Return (X, Y) of the center of cell containing provided text 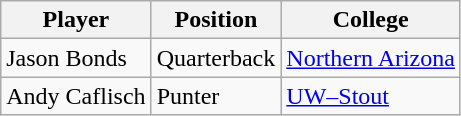
Jason Bonds (76, 58)
Player (76, 20)
Position (216, 20)
Punter (216, 96)
Quarterback (216, 58)
Northern Arizona (371, 58)
UW–Stout (371, 96)
Andy Caflisch (76, 96)
College (371, 20)
